From the cell containing the given text, extract its center point as (x, y) coordinate. 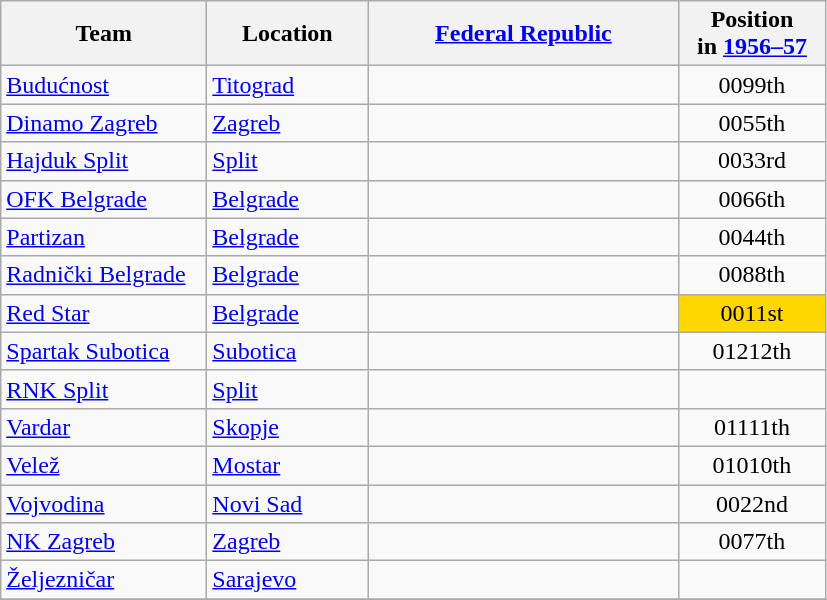
Subotica (288, 351)
Federal Republic (524, 34)
Vojvodina (104, 503)
Titograd (288, 85)
Red Star (104, 313)
Sarajevo (288, 580)
Team (104, 34)
01010th (752, 465)
Location (288, 34)
Vardar (104, 427)
0088th (752, 275)
01212th (752, 351)
0066th (752, 199)
Skopje (288, 427)
0044th (752, 237)
Mostar (288, 465)
Dinamo Zagreb (104, 123)
Partizan (104, 237)
Novi Sad (288, 503)
Spartak Subotica (104, 351)
NK Zagreb (104, 542)
Positionin 1956–57 (752, 34)
0022nd (752, 503)
0033rd (752, 161)
01111th (752, 427)
0011st (752, 313)
Radnički Belgrade (104, 275)
0099th (752, 85)
0055th (752, 123)
Velež (104, 465)
Željezničar (104, 580)
0077th (752, 542)
OFK Belgrade (104, 199)
Budućnost (104, 85)
RNK Split (104, 389)
Hajduk Split (104, 161)
